Capture the cell that displays the provided text and extract its [x, y] central coordinate. 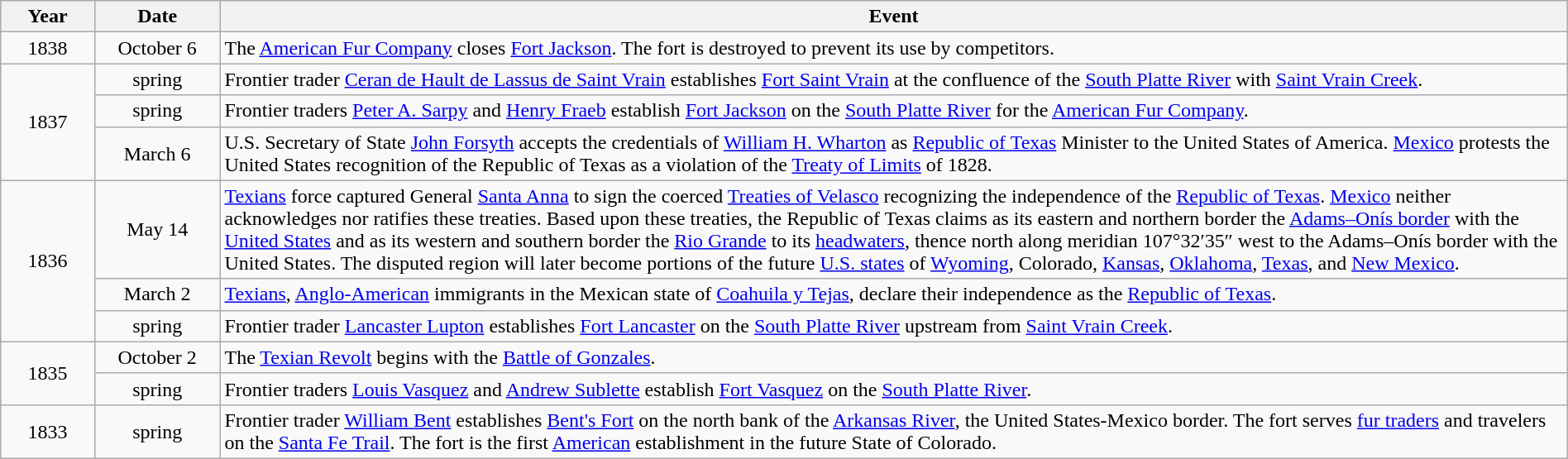
1836 [48, 261]
1837 [48, 122]
Date [157, 17]
1833 [48, 432]
Frontier traders Louis Vasquez and Andrew Sublette establish Fort Vasquez on the South Platte River. [893, 389]
March 2 [157, 294]
1838 [48, 48]
May 14 [157, 230]
October 2 [157, 357]
Year [48, 17]
Event [893, 17]
Frontier traders Peter A. Sarpy and Henry Fraeb establish Fort Jackson on the South Platte River for the American Fur Company. [893, 111]
The American Fur Company closes Fort Jackson. The fort is destroyed to prevent its use by competitors. [893, 48]
1835 [48, 373]
Frontier trader Lancaster Lupton establishes Fort Lancaster on the South Platte River upstream from Saint Vrain Creek. [893, 326]
The Texian Revolt begins with the Battle of Gonzales. [893, 357]
Texians, Anglo-American immigrants in the Mexican state of Coahuila y Tejas, declare their independence as the Republic of Texas. [893, 294]
March 6 [157, 154]
October 6 [157, 48]
